Extract the (x, y) coordinate from the center of the cell holding the provided text.  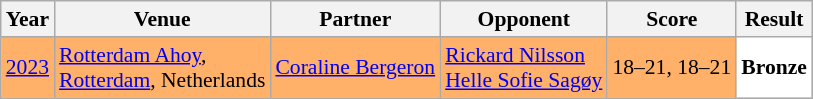
Venue (162, 19)
Score (672, 19)
Result (774, 19)
Partner (355, 19)
Rickard Nilsson Helle Sofie Sagøy (524, 68)
2023 (28, 68)
18–21, 18–21 (672, 68)
Year (28, 19)
Opponent (524, 19)
Bronze (774, 68)
Coraline Bergeron (355, 68)
Rotterdam Ahoy,Rotterdam, Netherlands (162, 68)
